Search for the cell housing the specified text and yield its [X, Y] center coordinate. 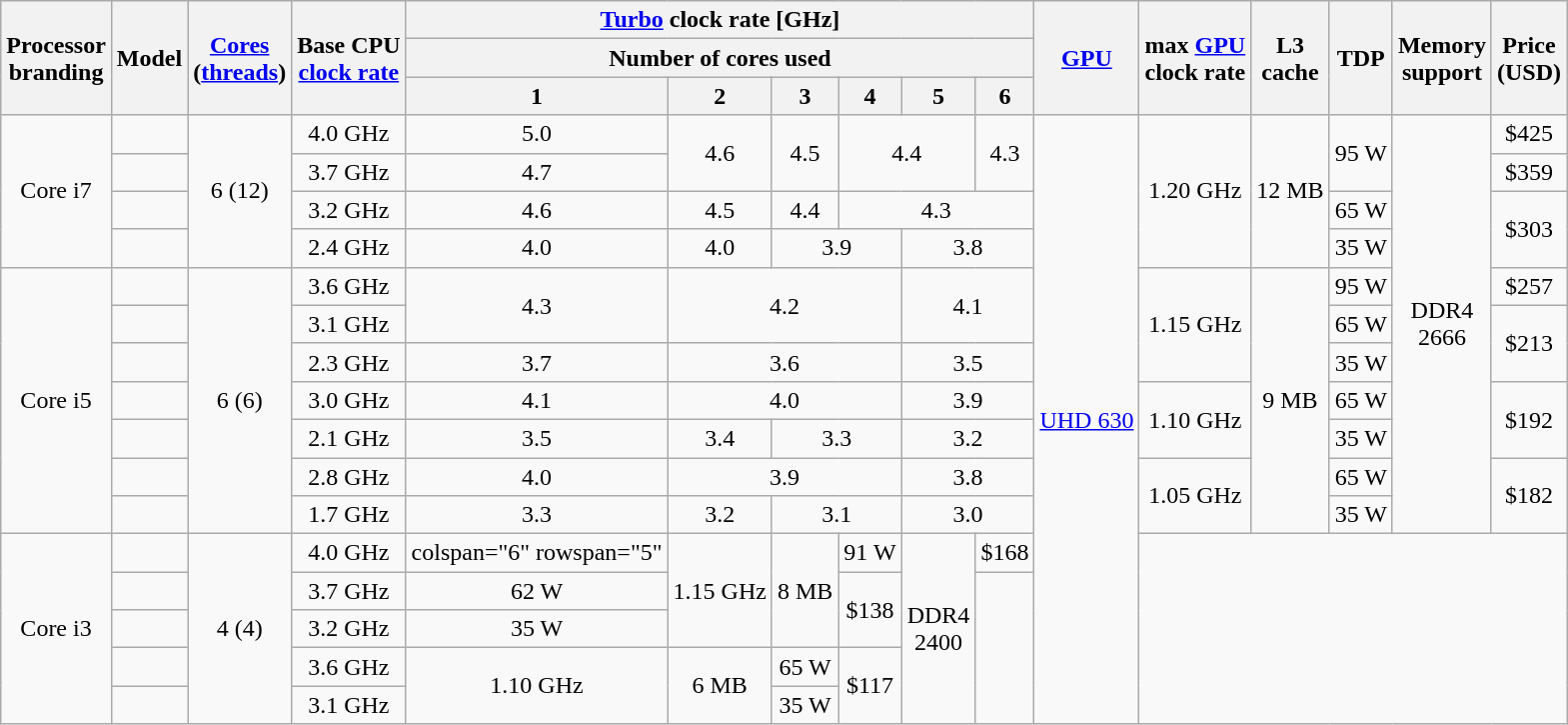
$425 [1529, 134]
L3cache [1290, 58]
3.4 [720, 438]
Turbo clock rate [GHz] [720, 20]
$303 [1529, 229]
5.0 [537, 134]
Core i5 [56, 400]
TDP [1361, 58]
Cores(threads) [240, 58]
1.20 GHz [1195, 191]
62 W [537, 591]
$192 [1529, 419]
GPU [1087, 58]
1.7 GHz [349, 515]
$182 [1529, 496]
Number of cores used [720, 58]
4.7 [537, 172]
Processorbranding [56, 58]
$359 [1529, 172]
Base CPUclock rate [349, 58]
Core i7 [56, 191]
4.2 [784, 305]
9 MB [1290, 400]
UHD 630 [1087, 420]
$257 [1529, 286]
Memorysupport [1441, 58]
2 [720, 96]
6 [1005, 96]
3 [804, 96]
3.0 GHz [349, 400]
DDR42400 [938, 629]
$117 [869, 686]
max GPUclock rate [1195, 58]
6 (6) [240, 400]
DDR42666 [1441, 324]
5 [938, 96]
colspan="6" rowspan="5" [537, 553]
2.8 GHz [349, 477]
2.1 GHz [349, 438]
3.7 [537, 362]
1.05 GHz [1195, 496]
2.3 GHz [349, 362]
$168 [1005, 553]
3.0 [967, 515]
12 MB [1290, 191]
Model [149, 58]
2.4 GHz [349, 248]
$138 [869, 610]
1 [537, 96]
4 (4) [240, 629]
Core i3 [56, 629]
91 W [869, 553]
Price(USD) [1529, 58]
6 (12) [240, 191]
6 MB [720, 686]
8 MB [804, 591]
4 [869, 96]
3.1 [836, 515]
3.6 [784, 362]
$213 [1529, 343]
